Return the [X, Y] coordinate for the center point of the cell that contains the specified text.  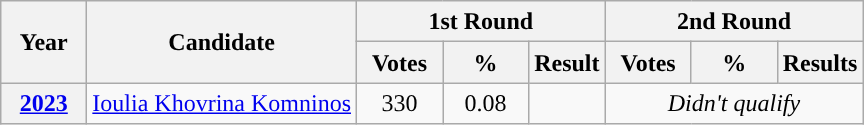
Didn't qualify [734, 104]
330 [400, 104]
Candidate [222, 42]
Ioulia Khovrina Komninos [222, 104]
Result [567, 62]
1st Round [482, 22]
0.08 [486, 104]
2023 [44, 104]
Year [44, 42]
2nd Round [734, 22]
Results [820, 62]
